Provide the [x, y] coordinate of the cell's center where the given text is located.  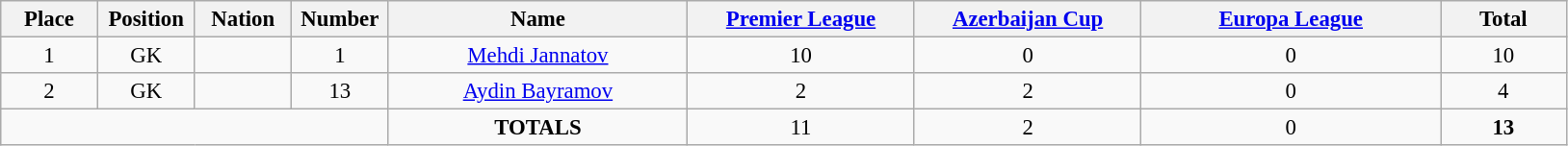
Place [50, 19]
Azerbaijan Cup [1028, 19]
Number [341, 19]
TOTALS [537, 128]
Aydin Bayramov [537, 91]
Europa League [1291, 19]
Position [146, 19]
Nation [243, 19]
11 [801, 128]
Name [537, 19]
4 [1504, 91]
Premier League [801, 19]
Mehdi Jannatov [537, 56]
Total [1504, 19]
